Find where the given text appears and provide that cell's center as (X, Y) coordinate. 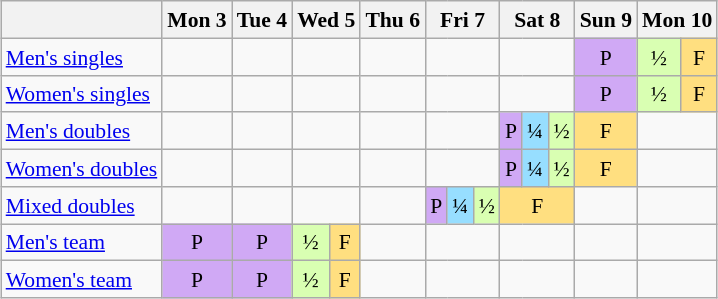
Sun 9 (606, 20)
Men's singles (82, 56)
Women's singles (82, 94)
Tue 4 (262, 20)
Men's team (82, 242)
Mixed doubles (82, 204)
Mon 3 (196, 20)
Wed 5 (326, 20)
Women's doubles (82, 168)
Sat 8 (538, 20)
Thu 6 (392, 20)
Women's team (82, 280)
Fri 7 (462, 20)
Men's doubles (82, 130)
Mon 10 (677, 20)
